For the text-containing cell, return its midpoint in [X, Y] coordinate format. 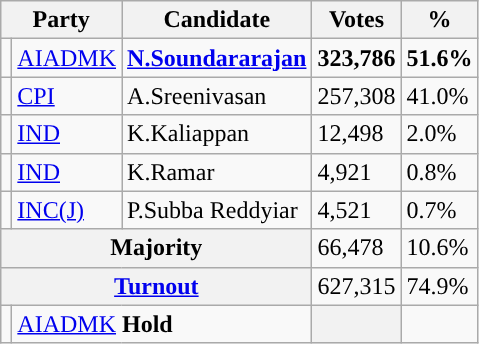
0.8% [440, 172]
66,478 [356, 248]
K.Ramar [217, 172]
323,786 [356, 58]
K.Kaliappan [217, 134]
74.9% [440, 286]
4,521 [356, 210]
12,498 [356, 134]
627,315 [356, 286]
N.Soundararajan [217, 58]
4,921 [356, 172]
41.0% [440, 96]
INC(J) [67, 210]
Votes [356, 20]
2.0% [440, 134]
A.Sreenivasan [217, 96]
257,308 [356, 96]
10.6% [440, 248]
AIADMK Hold [162, 324]
AIADMK [67, 58]
CPI [67, 96]
51.6% [440, 58]
0.7% [440, 210]
% [440, 20]
Turnout [156, 286]
Party [62, 20]
P.Subba Reddyiar [217, 210]
Candidate [217, 20]
Majority [156, 248]
